Scan for the cell matching the given text and deliver its [x, y] coordinate at center. 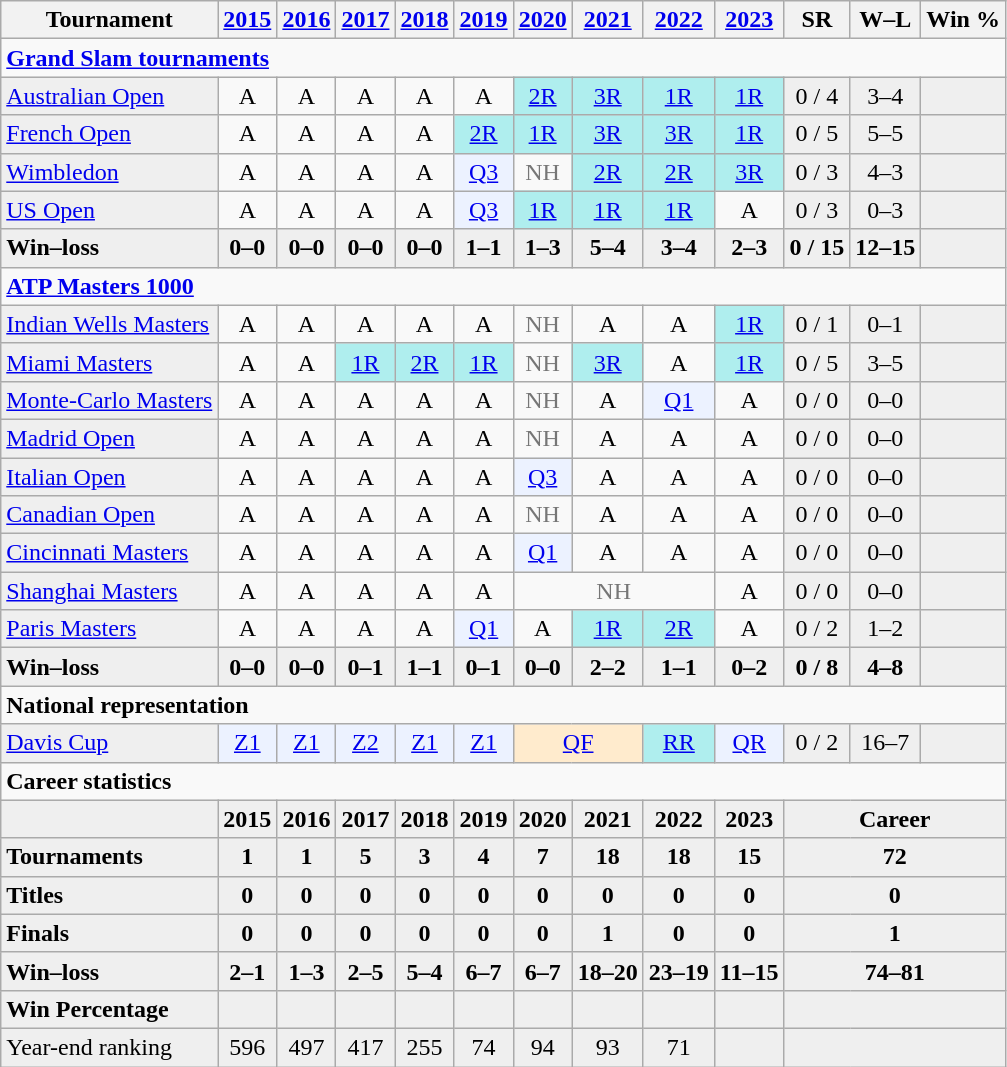
71 [678, 1047]
4–3 [886, 172]
16–7 [886, 743]
Canadian Open [110, 515]
Win Percentage [110, 1009]
74–81 [894, 971]
3 [424, 857]
12–15 [886, 248]
Monte-Carlo Masters [110, 400]
US Open [110, 210]
2–5 [366, 971]
23–19 [678, 971]
Career statistics [504, 781]
Shanghai Masters [110, 591]
15 [749, 857]
4–8 [886, 667]
Indian Wells Masters [110, 324]
Paris Masters [110, 629]
0–3 [886, 210]
Titles [110, 895]
SR [817, 20]
Year-end ranking [110, 1047]
French Open [110, 134]
5 [366, 857]
W–L [886, 20]
Miami Masters [110, 362]
2–1 [248, 971]
596 [248, 1047]
Wimbledon [110, 172]
Cincinnati Masters [110, 553]
Win % [964, 20]
2–2 [608, 667]
RR [678, 743]
Davis Cup [110, 743]
0 / 1 [817, 324]
72 [894, 857]
93 [608, 1047]
Tournaments [110, 857]
Career [894, 819]
0 / 15 [817, 248]
18–20 [608, 971]
Z2 [366, 743]
1–2 [886, 629]
QR [749, 743]
0 / 8 [817, 667]
0 / 4 [817, 96]
417 [366, 1047]
255 [424, 1047]
4 [484, 857]
ATP Masters 1000 [504, 286]
National representation [504, 705]
Tournament [110, 20]
0–2 [749, 667]
5–5 [886, 134]
Grand Slam tournaments [504, 58]
Italian Open [110, 477]
11–15 [749, 971]
Australian Open [110, 96]
7 [542, 857]
94 [542, 1047]
497 [306, 1047]
3–5 [886, 362]
74 [484, 1047]
Madrid Open [110, 438]
QF [578, 743]
2–3 [749, 248]
Finals [110, 933]
